For the text-containing cell, return its midpoint in (x, y) coordinate format. 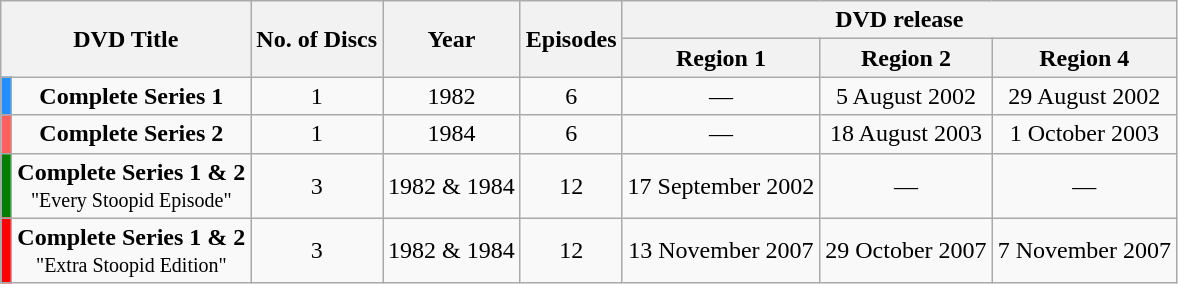
Complete Series 1 & 2"Extra Stoopid Edition" (132, 250)
1 October 2003 (1084, 134)
Year (452, 39)
Region 1 (721, 58)
29 October 2007 (906, 250)
5 August 2002 (906, 96)
Complete Series 1 (132, 96)
18 August 2003 (906, 134)
17 September 2002 (721, 186)
1984 (452, 134)
13 November 2007 (721, 250)
29 August 2002 (1084, 96)
No. of Discs (317, 39)
Complete Series 1 & 2"Every Stoopid Episode" (132, 186)
DVD Title (126, 39)
Region 4 (1084, 58)
Complete Series 2 (132, 134)
1982 (452, 96)
Episodes (571, 39)
DVD release (899, 20)
7 November 2007 (1084, 250)
Region 2 (906, 58)
